Scan for the cell matching the given text and deliver its [x, y] coordinate at center. 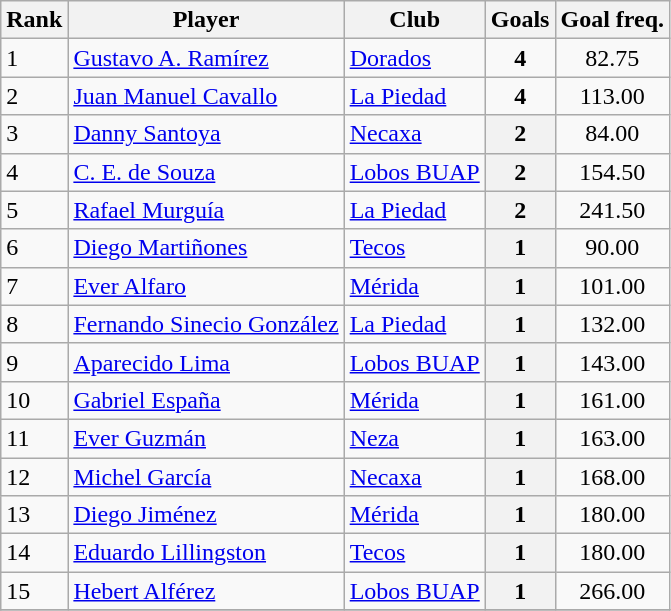
8 [34, 324]
Player [206, 20]
Juan Manuel Cavallo [206, 96]
266.00 [612, 591]
Gustavo A. Ramírez [206, 58]
3 [34, 134]
113.00 [612, 96]
163.00 [612, 438]
154.50 [612, 172]
15 [34, 591]
Diego Jiménez [206, 515]
161.00 [612, 400]
Neza [414, 438]
13 [34, 515]
10 [34, 400]
82.75 [612, 58]
Rank [34, 20]
Gabriel España [206, 400]
Eduardo Lillingston [206, 553]
Fernando Sinecio González [206, 324]
Michel García [206, 477]
241.50 [612, 210]
Club [414, 20]
5 [34, 210]
Diego Martiñones [206, 248]
12 [34, 477]
C. E. de Souza [206, 172]
Ever Alfaro [206, 286]
84.00 [612, 134]
Dorados [414, 58]
Danny Santoya [206, 134]
101.00 [612, 286]
143.00 [612, 362]
7 [34, 286]
Ever Guzmán [206, 438]
6 [34, 248]
14 [34, 553]
11 [34, 438]
Goal freq. [612, 20]
Rafael Murguía [206, 210]
Aparecido Lima [206, 362]
Hebert Alférez [206, 591]
132.00 [612, 324]
Goals [520, 20]
90.00 [612, 248]
9 [34, 362]
168.00 [612, 477]
